Scan for the cell matching the given text and deliver its [X, Y] coordinate at center. 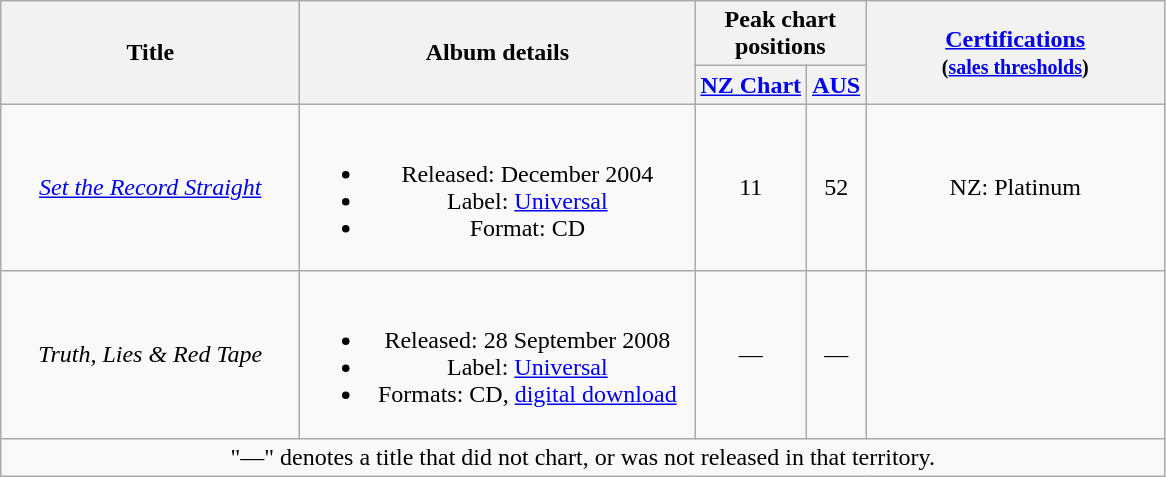
11 [751, 188]
NZ: Platinum [1016, 188]
Truth, Lies & Red Tape [150, 354]
Released: December 2004Label: UniversalFormat: CD [498, 188]
Certifications(sales thresholds) [1016, 52]
Album details [498, 52]
AUS [836, 85]
Peak chartpositions [780, 34]
NZ Chart [751, 85]
52 [836, 188]
Title [150, 52]
Set the Record Straight [150, 188]
Released: 28 September 2008Label: UniversalFormats: CD, digital download [498, 354]
"—" denotes a title that did not chart, or was not released in that territory. [583, 457]
